Determine the [X, Y] coordinate at the center of the cell enclosing the given text.  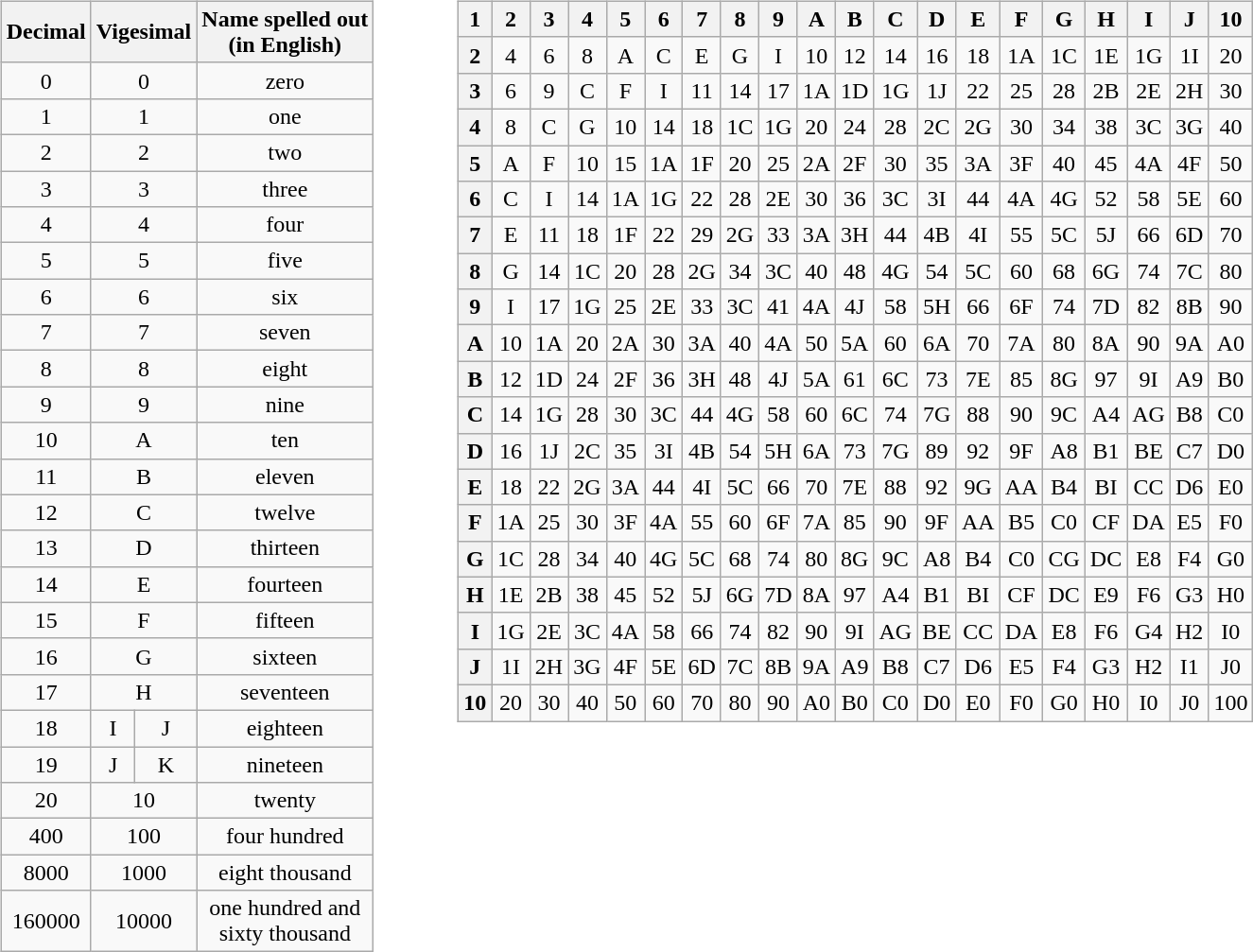
one [286, 116]
seventeen [286, 692]
8000 [45, 873]
two [286, 152]
Decimal [45, 32]
sixteen [286, 656]
41 [778, 307]
one hundred andsixty thousand [286, 921]
ten [286, 441]
fourteen [286, 584]
four [286, 225]
13 [45, 548]
Vigesimal [144, 32]
E9 [1105, 595]
CG [1064, 559]
zero [286, 80]
K [166, 765]
twenty [286, 801]
nine [286, 405]
G4 [1149, 631]
400 [45, 837]
10000 [144, 921]
nineteen [286, 765]
fifteen [286, 620]
eight thousand [286, 873]
eleven [286, 476]
29 [702, 235]
eight [286, 369]
61 [855, 379]
seven [286, 333]
six [286, 297]
five [286, 261]
B5 [1021, 523]
Name spelled out(in English) [286, 32]
twelve [286, 512]
1000 [144, 873]
160000 [45, 921]
thirteen [286, 548]
9G [978, 487]
four hundred [286, 837]
I1 [1189, 666]
89 [937, 451]
19 [45, 765]
eighteen [286, 728]
three [286, 188]
